Provide the (x, y) coordinate of the cell's center where the given text is located.  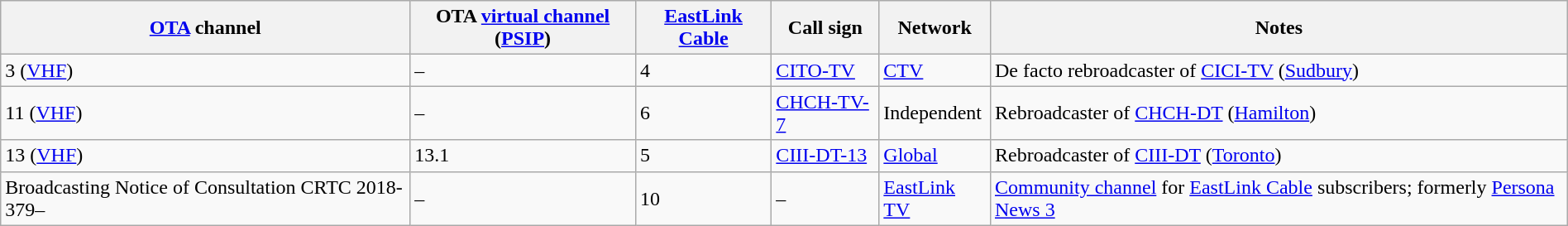
De facto rebroadcaster of CICI-TV (Sudbury) (1279, 70)
Independent (935, 113)
EastLink TV (935, 199)
CHCH-TV-7 (825, 113)
13.1 (523, 156)
6 (703, 113)
4 (703, 70)
CTV (935, 70)
OTA virtual channel (PSIP) (523, 28)
Call sign (825, 28)
5 (703, 156)
CITO-TV (825, 70)
Rebroadcaster of CHCH-DT (Hamilton) (1279, 113)
CIII-DT-13 (825, 156)
Global (935, 156)
Rebroadcaster of CIII-DT (Toronto) (1279, 156)
Notes (1279, 28)
Broadcasting Notice of Consultation CRTC 2018-379– (205, 199)
Community channel for EastLink Cable subscribers; formerly Persona News 3 (1279, 199)
10 (703, 199)
OTA channel (205, 28)
3 (VHF) (205, 70)
EastLink Cable (703, 28)
Network (935, 28)
11 (VHF) (205, 113)
13 (VHF) (205, 156)
